Output the [X, Y] coordinate of the center of the cell containing the given text.  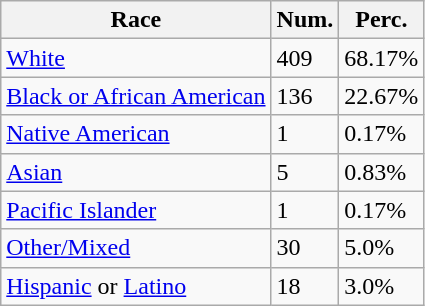
18 [305, 286]
Black or African American [136, 96]
Race [136, 20]
68.17% [382, 58]
409 [305, 58]
22.67% [382, 96]
Pacific Islander [136, 210]
5.0% [382, 248]
0.83% [382, 172]
3.0% [382, 286]
136 [305, 96]
Perc. [382, 20]
30 [305, 248]
Hispanic or Latino [136, 286]
White [136, 58]
Num. [305, 20]
Other/Mixed [136, 248]
5 [305, 172]
Asian [136, 172]
Native American [136, 134]
